Pinpoint the cell where the given text exists, returning its (x, y) midpoint coordinate. 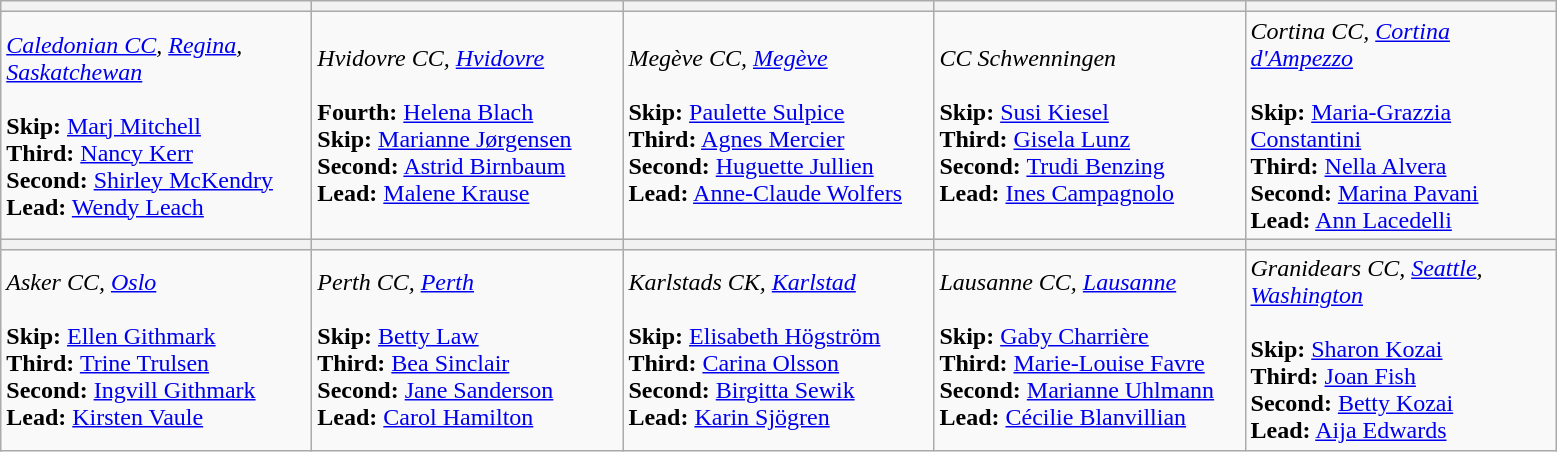
Karlstads CK, KarlstadSkip: Elisabeth Högström Third: Carina Olsson Second: Birgitta Sewik Lead: Karin Sjögren (778, 350)
CC SchwenningenSkip: Susi Kiesel Third: Gisela Lunz Second: Trudi Benzing Lead: Ines Campagnolo (1090, 126)
Megève CC, MegèveSkip: Paulette Sulpice Third: Agnes Mercier Second: Huguette Jullien Lead: Anne-Claude Wolfers (778, 126)
Cortina CC, Cortina d'AmpezzoSkip: Maria-Grazzia Constantini Third: Nella Alvera Second: Marina Pavani Lead: Ann Lacedelli (1400, 126)
Granidears CC, Seattle, WashingtonSkip: Sharon Kozai Third: Joan Fish Second: Betty Kozai Lead: Aija Edwards (1400, 350)
Caledonian CC, Regina, SaskatchewanSkip: Marj Mitchell Third: Nancy Kerr Second: Shirley McKendry Lead: Wendy Leach (156, 126)
Asker CC, OsloSkip: Ellen Githmark Third: Trine Trulsen Second: Ingvill Githmark Lead: Kirsten Vaule (156, 350)
Hvidovre CC, HvidovreFourth: Helena Blach Skip: Marianne Jørgensen Second: Astrid Birnbaum Lead: Malene Krause (468, 126)
Perth CC, PerthSkip: Betty Law Third: Bea Sinclair Second: Jane Sanderson Lead: Carol Hamilton (468, 350)
Lausanne CC, LausanneSkip: Gaby Charrière Third: Marie-Louise Favre Second: Marianne Uhlmann Lead: Cécilie Blanvillian (1090, 350)
